Pinpoint the cell where the given text exists, returning its [X, Y] midpoint coordinate. 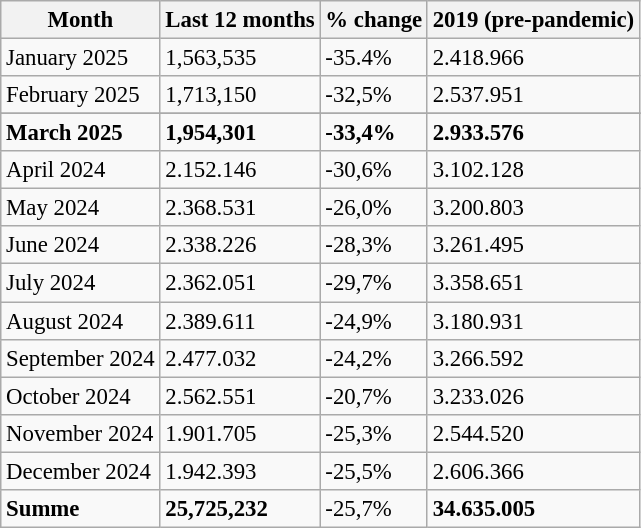
May 2024 [80, 208]
-30,6% [374, 170]
1,713,150 [240, 95]
September 2024 [80, 358]
-35.4% [374, 58]
25,725,232 [240, 509]
January 2025 [80, 58]
2.368.531 [240, 208]
3.358.651 [533, 283]
Last 12 months [240, 20]
June 2024 [80, 245]
2.477.032 [240, 358]
2.933.576 [533, 133]
-24,9% [374, 321]
2.152.146 [240, 170]
August 2024 [80, 321]
-20,7% [374, 396]
-32,5% [374, 95]
3.266.592 [533, 358]
2.389.611 [240, 321]
July 2024 [80, 283]
3.233.026 [533, 396]
% change [374, 20]
-26,0% [374, 208]
2.537.951 [533, 95]
-25,5% [374, 471]
-29,7% [374, 283]
2.338.226 [240, 245]
3.180.931 [533, 321]
-25,3% [374, 433]
1,563,535 [240, 58]
2019 (pre-pandemic) [533, 20]
Month [80, 20]
1.901.705 [240, 433]
Summe [80, 509]
March 2025 [80, 133]
2.362.051 [240, 283]
2.606.366 [533, 471]
-24,2% [374, 358]
-25,7% [374, 509]
3.102.128 [533, 170]
1.942.393 [240, 471]
2.562.551 [240, 396]
3.261.495 [533, 245]
34.635.005 [533, 509]
1,954,301 [240, 133]
3.200.803 [533, 208]
-33,4% [374, 133]
2.418.966 [533, 58]
December 2024 [80, 471]
-28,3% [374, 245]
November 2024 [80, 433]
February 2025 [80, 95]
April 2024 [80, 170]
2.544.520 [533, 433]
October 2024 [80, 396]
